Identify which cell holds the provided text, then report its [X, Y] central coordinate. 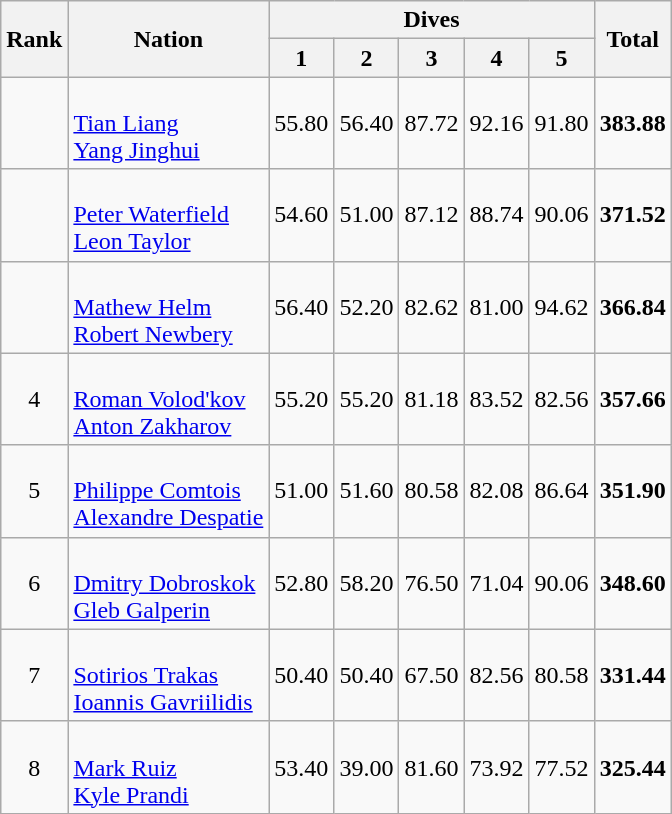
91.80 [562, 123]
348.60 [632, 583]
39.00 [366, 767]
67.50 [432, 675]
7 [34, 675]
8 [34, 767]
Mark Ruiz Kyle Prandi [168, 767]
Peter Waterfield Leon Taylor [168, 215]
86.64 [562, 491]
55.80 [302, 123]
87.72 [432, 123]
351.90 [632, 491]
Dives [432, 20]
52.80 [302, 583]
94.62 [562, 307]
371.52 [632, 215]
73.92 [496, 767]
87.12 [432, 215]
71.04 [496, 583]
3 [432, 58]
2 [366, 58]
Total [632, 39]
53.40 [302, 767]
Sotirios Trakas Ioannis Gavriilidis [168, 675]
82.62 [432, 307]
1 [302, 58]
Nation [168, 39]
383.88 [632, 123]
88.74 [496, 215]
Rank [34, 39]
Tian Liang Yang Jinghui [168, 123]
331.44 [632, 675]
Philippe Comtois Alexandre Despatie [168, 491]
76.50 [432, 583]
54.60 [302, 215]
Roman Volod'kov Anton Zakharov [168, 399]
81.00 [496, 307]
357.66 [632, 399]
81.18 [432, 399]
366.84 [632, 307]
Mathew Helm Robert Newbery [168, 307]
83.52 [496, 399]
52.20 [366, 307]
6 [34, 583]
82.08 [496, 491]
81.60 [432, 767]
51.60 [366, 491]
Dmitry Dobroskok Gleb Galperin [168, 583]
77.52 [562, 767]
92.16 [496, 123]
325.44 [632, 767]
58.20 [366, 583]
